Detect which cell encompasses the target text, then output its (x, y) center coordinate. 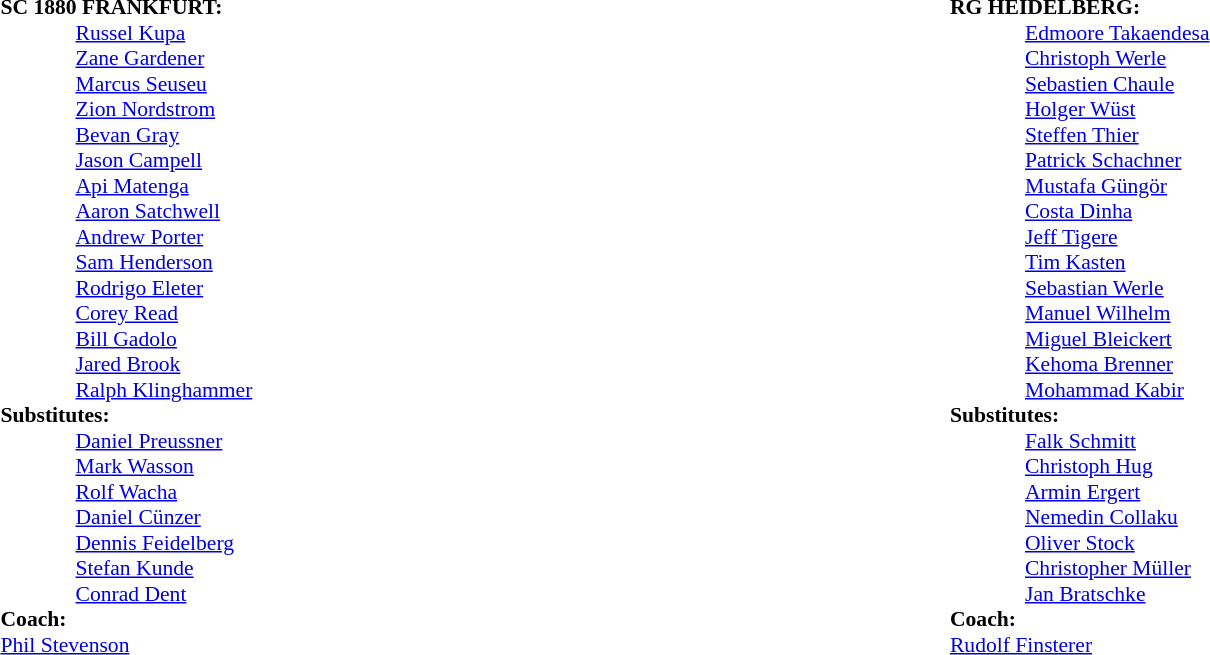
Ralph Klinghammer (164, 390)
Jared Brook (164, 365)
Bill Gadolo (164, 339)
Manuel Wilhelm (1117, 313)
Steffen Thier (1117, 135)
Miguel Bleickert (1117, 339)
Daniel Cünzer (164, 517)
Corey Read (164, 313)
Rolf Wacha (164, 492)
Kehoma Brenner (1117, 365)
Jan Bratschke (1117, 594)
Jeff Tigere (1117, 237)
Christoph Hug (1117, 467)
Russel Kupa (164, 33)
Mohammad Kabir (1117, 390)
Mustafa Güngör (1117, 186)
Rodrigo Eleter (164, 288)
Api Matenga (164, 186)
Mark Wasson (164, 467)
Stefan Kunde (164, 569)
Edmoore Takaendesa (1117, 33)
Armin Ergert (1117, 492)
Dennis Feidelberg (164, 543)
Conrad Dent (164, 594)
Sam Henderson (164, 263)
Falk Schmitt (1117, 441)
Holger Wüst (1117, 109)
Christoph Werle (1117, 59)
Daniel Preussner (164, 441)
Tim Kasten (1117, 263)
Marcus Seuseu (164, 84)
Andrew Porter (164, 237)
Aaron Satchwell (164, 211)
Zane Gardener (164, 59)
Bevan Gray (164, 135)
Sebastian Werle (1117, 288)
Patrick Schachner (1117, 161)
Jason Campell (164, 161)
Nemedin Collaku (1117, 517)
Costa Dinha (1117, 211)
Sebastien Chaule (1117, 84)
Oliver Stock (1117, 543)
Christopher Müller (1117, 569)
Zion Nordstrom (164, 109)
